Pinpoint the cell where the given text exists, returning its (X, Y) midpoint coordinate. 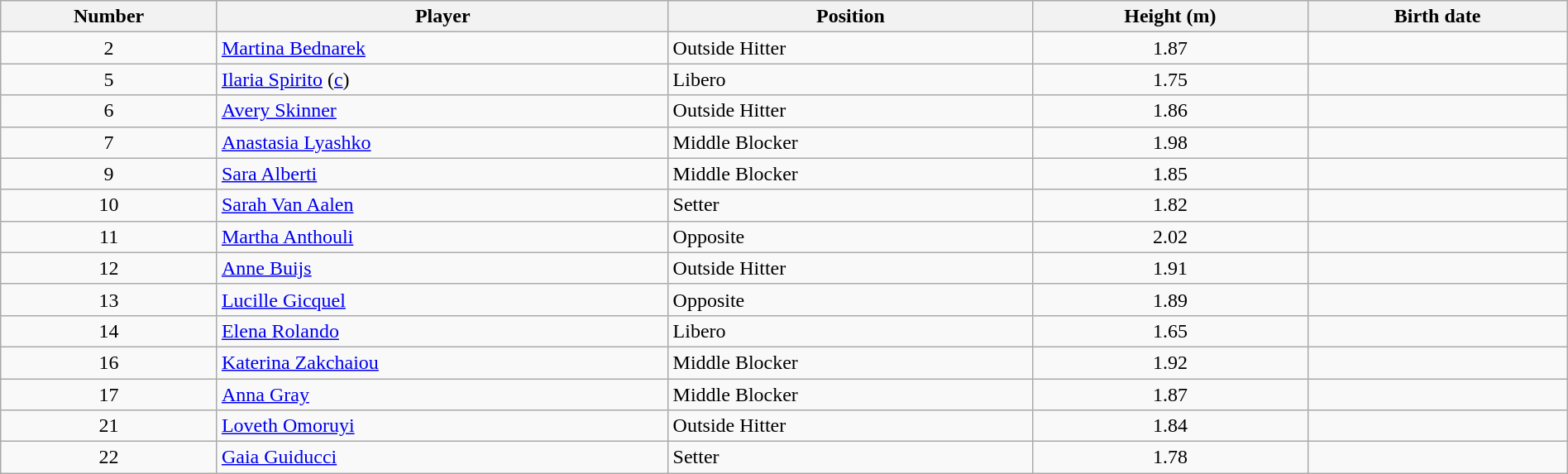
12 (109, 268)
9 (109, 174)
Elena Rolando (442, 331)
6 (109, 111)
Player (442, 17)
13 (109, 299)
Anne Buijs (442, 268)
16 (109, 362)
Position (850, 17)
Height (m) (1170, 17)
Gaia Guiducci (442, 457)
1.91 (1170, 268)
Anastasia Lyashko (442, 142)
Sara Alberti (442, 174)
Katerina Zakchaiou (442, 362)
1.85 (1170, 174)
1.98 (1170, 142)
1.89 (1170, 299)
Loveth Omoruyi (442, 426)
Number (109, 17)
1.84 (1170, 426)
10 (109, 205)
Sarah Van Aalen (442, 205)
1.82 (1170, 205)
2.02 (1170, 237)
2 (109, 48)
1.92 (1170, 362)
14 (109, 331)
Avery Skinner (442, 111)
Ilaria Spirito (c) (442, 79)
1.65 (1170, 331)
1.75 (1170, 79)
1.86 (1170, 111)
21 (109, 426)
1.78 (1170, 457)
7 (109, 142)
Lucille Gicquel (442, 299)
Martha Anthouli (442, 237)
22 (109, 457)
5 (109, 79)
Anna Gray (442, 395)
17 (109, 395)
Birth date (1437, 17)
11 (109, 237)
Martina Bednarek (442, 48)
